Return [X, Y] of the center of cell containing provided text 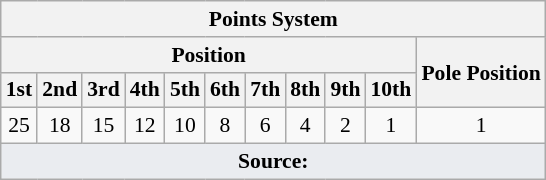
7th [265, 90]
8th [305, 90]
15 [104, 126]
6 [265, 126]
8 [225, 126]
6th [225, 90]
Pole Position [480, 72]
Source: [274, 162]
2 [345, 126]
12 [145, 126]
1st [20, 90]
Points System [274, 19]
9th [345, 90]
18 [60, 126]
Position [209, 55]
5th [185, 90]
2nd [60, 90]
4th [145, 90]
25 [20, 126]
3rd [104, 90]
10 [185, 126]
10th [390, 90]
4 [305, 126]
